From the cell containing the given text, extract its center point as (x, y) coordinate. 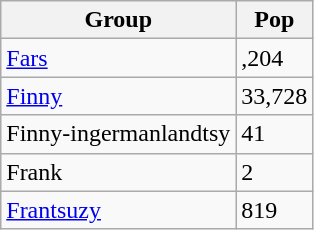
Frantsuzy (118, 210)
Finny-ingermanlandtsy (118, 134)
Fars (118, 58)
Group (118, 20)
Finny (118, 96)
41 (274, 134)
Frank (118, 172)
819 (274, 210)
Pop (274, 20)
2 (274, 172)
,204 (274, 58)
33,728 (274, 96)
